Capture the cell that displays the provided text and extract its (x, y) central coordinate. 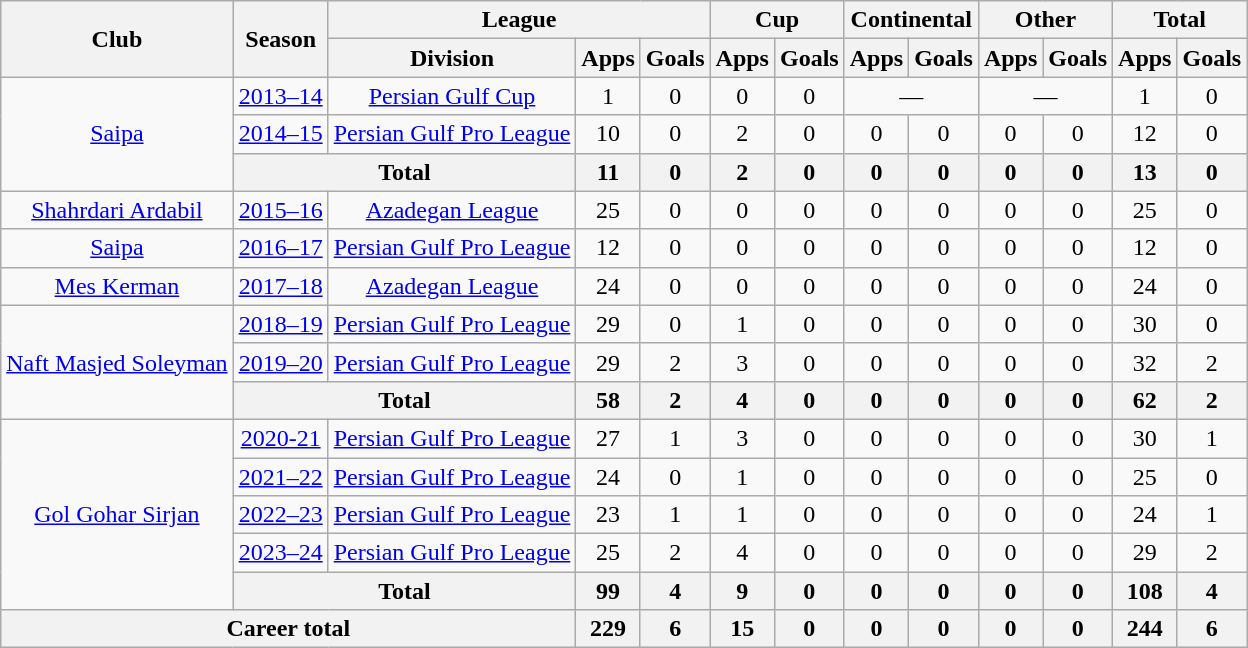
Other (1045, 20)
10 (608, 134)
Shahrdari Ardabil (117, 210)
Mes Kerman (117, 286)
Gol Gohar Sirjan (117, 514)
11 (608, 172)
2018–19 (280, 324)
Naft Masjed Soleyman (117, 362)
Cup (777, 20)
32 (1145, 362)
2014–15 (280, 134)
Career total (288, 629)
229 (608, 629)
2019–20 (280, 362)
2013–14 (280, 96)
2015–16 (280, 210)
62 (1145, 400)
58 (608, 400)
2022–23 (280, 515)
Season (280, 39)
Persian Gulf Cup (452, 96)
2016–17 (280, 248)
23 (608, 515)
244 (1145, 629)
League (519, 20)
2017–18 (280, 286)
9 (742, 591)
108 (1145, 591)
13 (1145, 172)
Continental (911, 20)
Club (117, 39)
15 (742, 629)
27 (608, 438)
2023–24 (280, 553)
Division (452, 58)
2021–22 (280, 477)
99 (608, 591)
2020-21 (280, 438)
